From the cell containing the given text, extract its center point as [x, y] coordinate. 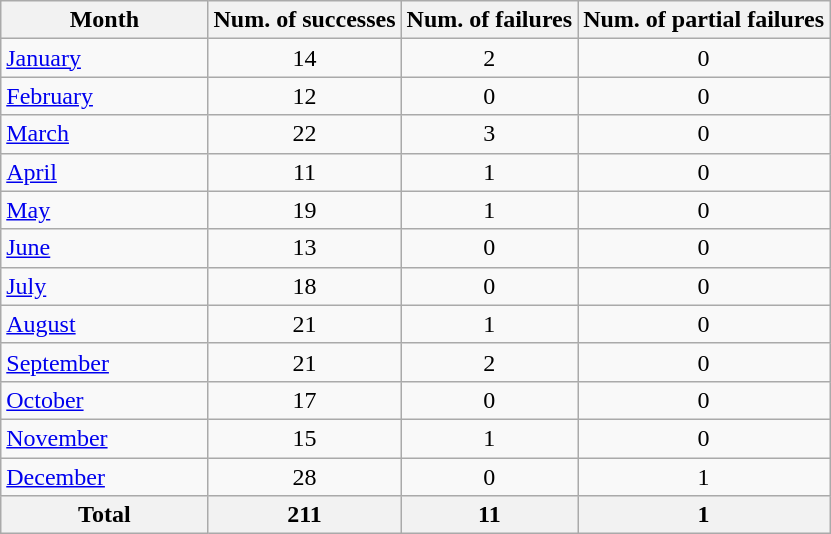
July [104, 286]
September [104, 362]
August [104, 324]
211 [304, 515]
3 [490, 134]
December [104, 477]
Num. of failures [490, 20]
28 [304, 477]
Month [104, 20]
15 [304, 438]
February [104, 96]
May [104, 210]
March [104, 134]
Num. of successes [304, 20]
April [104, 172]
12 [304, 96]
14 [304, 58]
June [104, 248]
January [104, 58]
19 [304, 210]
22 [304, 134]
17 [304, 400]
November [104, 438]
13 [304, 248]
18 [304, 286]
Num. of partial failures [704, 20]
October [104, 400]
Total [104, 515]
